Find where the given text appears and provide that cell's center as [X, Y] coordinate. 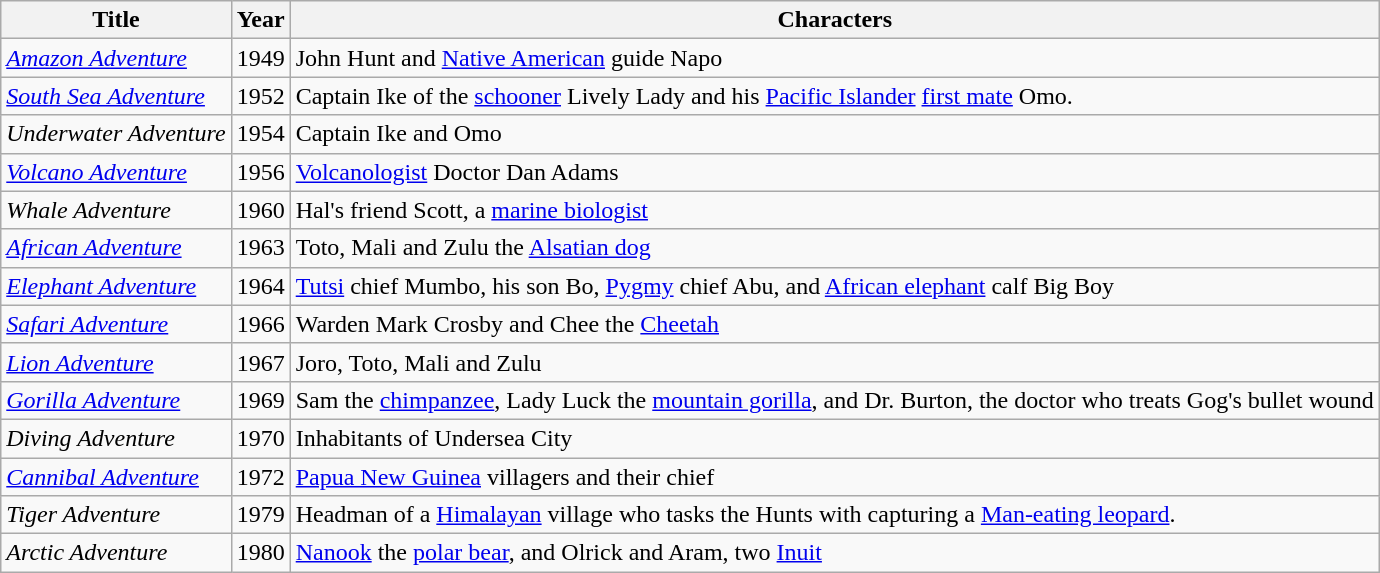
African Adventure [116, 248]
1960 [260, 210]
Warden Mark Crosby and Chee the Cheetah [834, 324]
Safari Adventure [116, 324]
Toto, Mali and Zulu the Alsatian dog [834, 248]
Captain Ike and Omo [834, 134]
Tutsi chief Mumbo, his son Bo, Pygmy chief Abu, and African elephant calf Big Boy [834, 286]
Volcano Adventure [116, 172]
Sam the chimpanzee, Lady Luck the mountain gorilla, and Dr. Burton, the doctor who treats Gog's bullet wound [834, 400]
1972 [260, 477]
1952 [260, 96]
South Sea Adventure [116, 96]
1966 [260, 324]
Amazon Adventure [116, 58]
1964 [260, 286]
1956 [260, 172]
Diving Adventure [116, 438]
John Hunt and Native American guide Napo [834, 58]
Underwater Adventure [116, 134]
1967 [260, 362]
Elephant Adventure [116, 286]
1969 [260, 400]
1949 [260, 58]
1970 [260, 438]
Whale Adventure [116, 210]
Characters [834, 20]
1980 [260, 553]
Volcanologist Doctor Dan Adams [834, 172]
Captain Ike of the schooner Lively Lady and his Pacific Islander first mate Omo. [834, 96]
Title [116, 20]
Tiger Adventure [116, 515]
Inhabitants of Undersea City [834, 438]
Lion Adventure [116, 362]
Headman of a Himalayan village who tasks the Hunts with capturing a Man-eating leopard. [834, 515]
Hal's friend Scott, a marine biologist [834, 210]
Gorilla Adventure [116, 400]
Papua New Guinea villagers and their chief [834, 477]
1963 [260, 248]
Cannibal Adventure [116, 477]
Nanook the polar bear, and Olrick and Aram, two Inuit [834, 553]
1979 [260, 515]
Year [260, 20]
Arctic Adventure [116, 553]
1954 [260, 134]
Joro, Toto, Mali and Zulu [834, 362]
